Detect which cell encompasses the target text, then output its (X, Y) center coordinate. 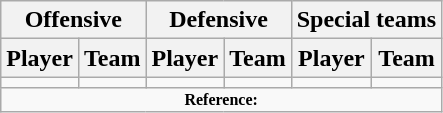
Offensive (74, 20)
Reference: (222, 100)
Defensive (218, 20)
Special teams (366, 20)
